Provide the (X, Y) coordinate of the cell's center where the given text is located.  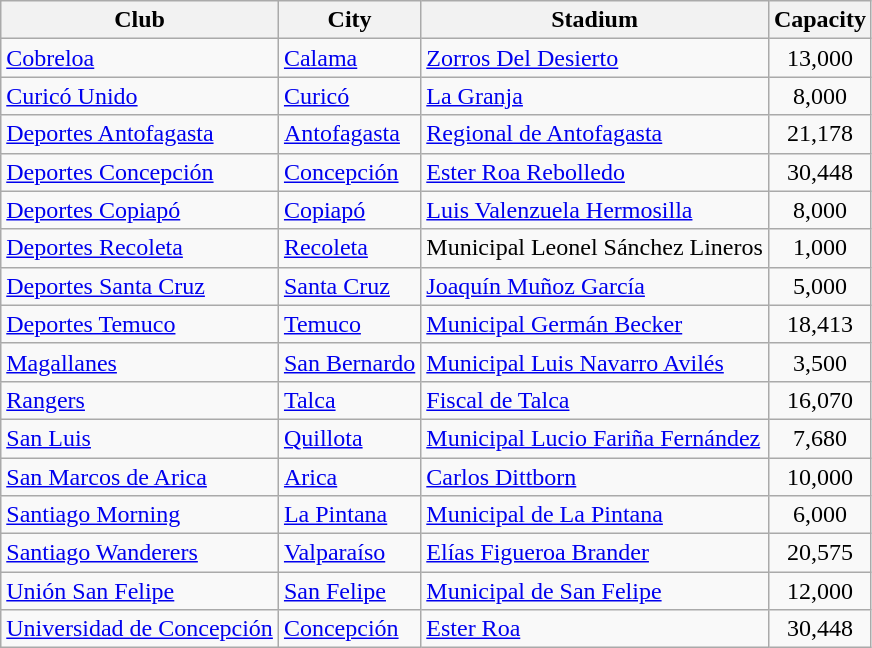
Santiago Morning (140, 515)
Municipal Germán Becker (595, 324)
Deportes Antofagasta (140, 134)
Santa Cruz (349, 286)
Santiago Wanderers (140, 553)
18,413 (820, 324)
Deportes Recoleta (140, 248)
Magallanes (140, 362)
Ester Roa Rebolledo (595, 172)
Deportes Santa Cruz (140, 286)
San Luis (140, 438)
Recoleta (349, 248)
Arica (349, 477)
Universidad de Concepción (140, 629)
San Felipe (349, 591)
Ester Roa (595, 629)
Deportes Copiapó (140, 210)
La Pintana (349, 515)
Elías Figueroa Brander (595, 553)
Municipal Luis Navarro Avilés (595, 362)
Joaquín Muñoz García (595, 286)
Curicó Unido (140, 96)
1,000 (820, 248)
La Granja (595, 96)
San Marcos de Arica (140, 477)
Carlos Dittborn (595, 477)
Municipal Lucio Fariña Fernández (595, 438)
16,070 (820, 400)
Municipal Leonel Sánchez Lineros (595, 248)
Club (140, 20)
12,000 (820, 591)
Quillota (349, 438)
Rangers (140, 400)
10,000 (820, 477)
City (349, 20)
Copiapó (349, 210)
Luis Valenzuela Hermosilla (595, 210)
Capacity (820, 20)
Municipal de La Pintana (595, 515)
San Bernardo (349, 362)
Valparaíso (349, 553)
Curicó (349, 96)
Deportes Concepción (140, 172)
Regional de Antofagasta (595, 134)
5,000 (820, 286)
Antofagasta (349, 134)
Talca (349, 400)
Cobreloa (140, 58)
Calama (349, 58)
Fiscal de Talca (595, 400)
Temuco (349, 324)
Municipal de San Felipe (595, 591)
3,500 (820, 362)
20,575 (820, 553)
13,000 (820, 58)
6,000 (820, 515)
21,178 (820, 134)
Stadium (595, 20)
Unión San Felipe (140, 591)
Deportes Temuco (140, 324)
7,680 (820, 438)
Zorros Del Desierto (595, 58)
